Locate the cell with the specified text and output its (x, y) center coordinate. 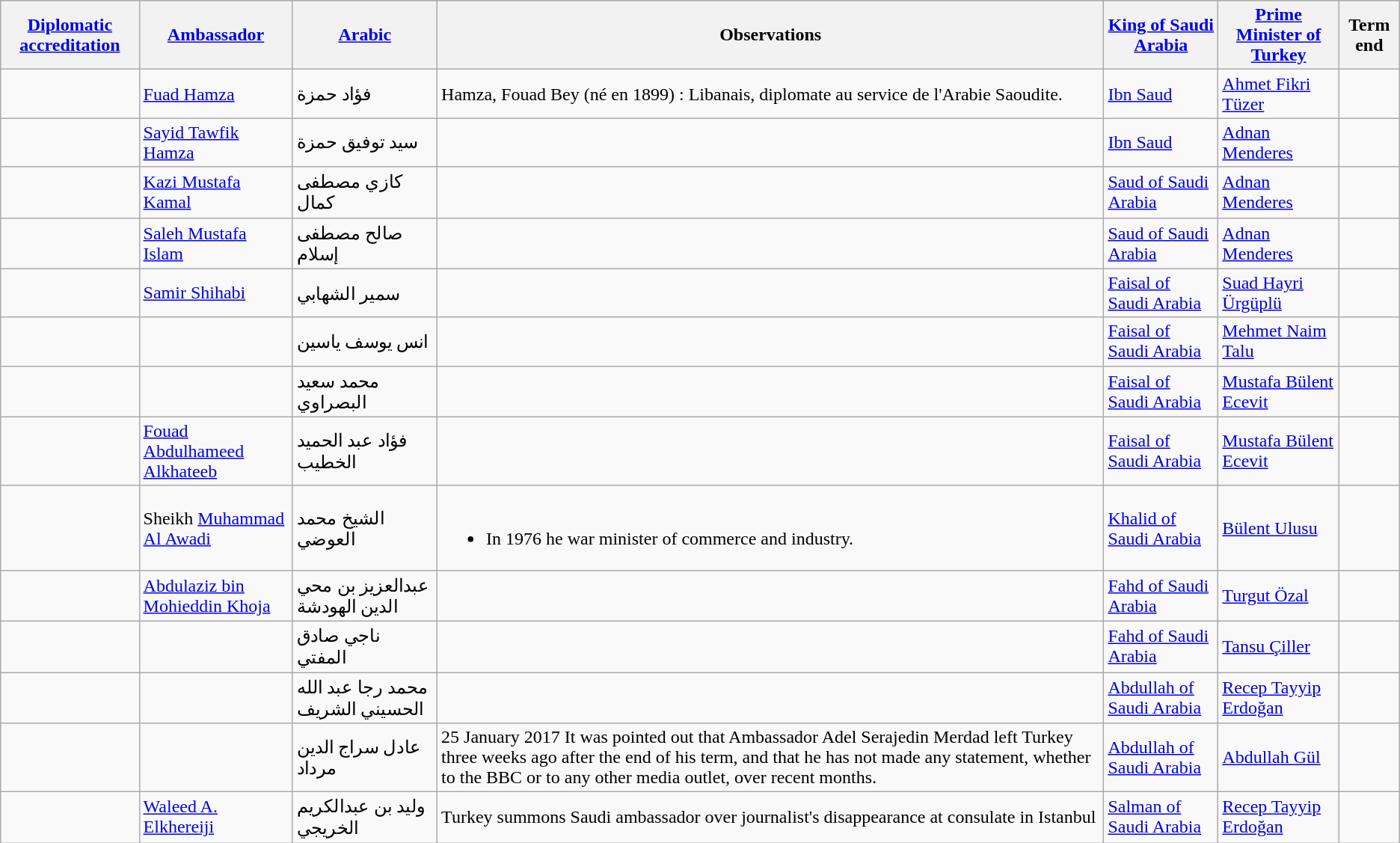
سمير الشهابي (365, 293)
Abdulaziz bin Mohieddin Khoja (215, 595)
Turkey summons Saudi ambassador over journalist's disappearance at consulate in Istanbul (770, 818)
Fuad Hamza (215, 94)
Abdullah Gül (1279, 758)
وليد بن عبدالكريم الخريجي (365, 818)
Observations (770, 35)
Sheikh Muhammad Al Awadi (215, 528)
عادل سراج الدين مرداد (365, 758)
Salman of Saudi Arabia (1161, 818)
صالح مصطفى إسلام (365, 243)
فؤاد حمزة (365, 94)
Waleed A. Elkhereiji (215, 818)
Samir Shihabi (215, 293)
Ambassador (215, 35)
Kazi Mustafa Kamal (215, 192)
Suad Hayri Ürgüplü (1279, 293)
King of Saudi Arabia (1161, 35)
Bülent Ulusu (1279, 528)
Tansu Çiller (1279, 646)
Ahmet Fikri Tüzer (1279, 94)
عبدالعزيز بن محي الدين الهودشة (365, 595)
Hamza, Fouad Bey (né en 1899) : Libanais, diplomate au service de l'Arabie Saoudite. (770, 94)
Saleh Mustafa Islam (215, 243)
Khalid of Saudi Arabia (1161, 528)
سيد توفيق حمزة (365, 142)
انس يوسف ياسين (365, 341)
Prime Minister of Turkey (1279, 35)
ناجي صادق المفتي (365, 646)
Turgut Özal (1279, 595)
Diplomatic accreditation (70, 35)
الشيخ محمد العوضي (365, 528)
محمد سعيد البصراوي (365, 391)
Term end (1369, 35)
Fouad Abdulhameed Alkhateeb (215, 451)
Sayid Tawfik Hamza (215, 142)
Arabic (365, 35)
Mehmet Naim Talu (1279, 341)
كازي مصطفى كمال (365, 192)
محمد رجا عبد الله الحسيني الشريف (365, 697)
In 1976 he war minister of commerce and industry. (770, 528)
فؤاد عبد الحميد الخطيب (365, 451)
